Return (x, y) of the center of cell containing provided text 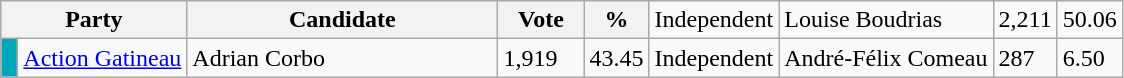
6.50 (1090, 58)
Vote (541, 20)
Party (94, 20)
Louise Boudrias (886, 20)
% (616, 20)
43.45 (616, 58)
Candidate (342, 20)
Action Gatineau (102, 58)
Adrian Corbo (342, 58)
1,919 (541, 58)
287 (1025, 58)
André-Félix Comeau (886, 58)
2,211 (1025, 20)
50.06 (1090, 20)
